Capture the cell that displays the provided text and extract its [x, y] central coordinate. 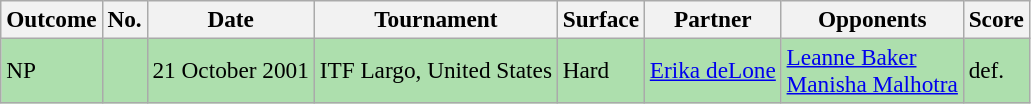
Surface [600, 19]
Score [996, 19]
ITF Largo, United States [436, 70]
Outcome [52, 19]
Tournament [436, 19]
Opponents [872, 19]
Hard [600, 70]
Erika deLone [712, 70]
Leanne Baker Manisha Malhotra [872, 70]
def. [996, 70]
Date [230, 19]
21 October 2001 [230, 70]
NP [52, 70]
Partner [712, 19]
No. [124, 19]
